Pinpoint the cell where the given text exists, returning its [X, Y] midpoint coordinate. 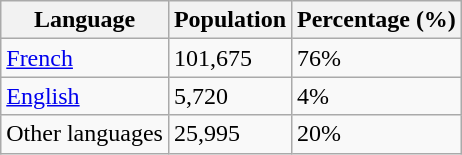
20% [377, 134]
101,675 [230, 58]
4% [377, 96]
Language [85, 20]
French [85, 58]
76% [377, 58]
25,995 [230, 134]
Percentage (%) [377, 20]
Population [230, 20]
Other languages [85, 134]
5,720 [230, 96]
English [85, 96]
